Output the (x, y) coordinate of the center of the cell containing the given text.  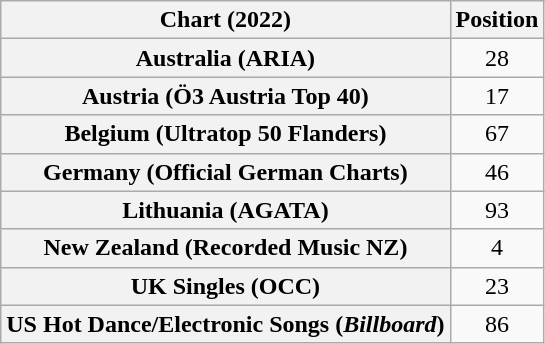
93 (497, 210)
Lithuania (AGATA) (226, 210)
New Zealand (Recorded Music NZ) (226, 248)
Australia (ARIA) (226, 58)
46 (497, 172)
Austria (Ö3 Austria Top 40) (226, 96)
Position (497, 20)
4 (497, 248)
17 (497, 96)
28 (497, 58)
67 (497, 134)
UK Singles (OCC) (226, 286)
Chart (2022) (226, 20)
86 (497, 324)
Germany (Official German Charts) (226, 172)
US Hot Dance/Electronic Songs (Billboard) (226, 324)
Belgium (Ultratop 50 Flanders) (226, 134)
23 (497, 286)
